For the text-containing cell, return its midpoint in (x, y) coordinate format. 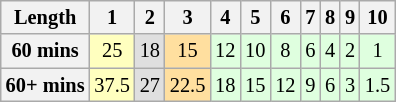
25 (112, 51)
27 (150, 85)
1.5 (378, 85)
22.5 (188, 85)
37.5 (112, 85)
7 (310, 17)
5 (255, 17)
Length (46, 17)
60+ mins (46, 85)
60 mins (46, 51)
